Provide the [X, Y] coordinate of the cell's center where the given text is located.  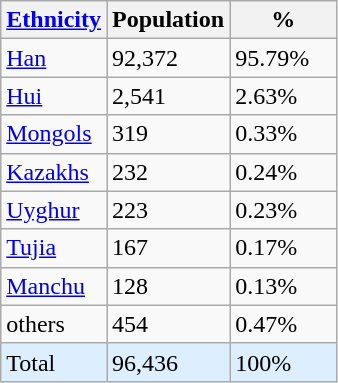
100% [284, 362]
2,541 [168, 96]
% [284, 20]
Han [54, 58]
0.47% [284, 324]
Ethnicity [54, 20]
0.24% [284, 172]
Manchu [54, 286]
2.63% [284, 96]
319 [168, 134]
92,372 [168, 58]
0.33% [284, 134]
232 [168, 172]
454 [168, 324]
Tujia [54, 248]
128 [168, 286]
96,436 [168, 362]
Mongols [54, 134]
0.23% [284, 210]
Population [168, 20]
95.79% [284, 58]
Total [54, 362]
others [54, 324]
167 [168, 248]
Hui [54, 96]
Uyghur [54, 210]
Kazakhs [54, 172]
0.13% [284, 286]
0.17% [284, 248]
223 [168, 210]
